Pinpoint the cell where the given text exists, returning its (x, y) midpoint coordinate. 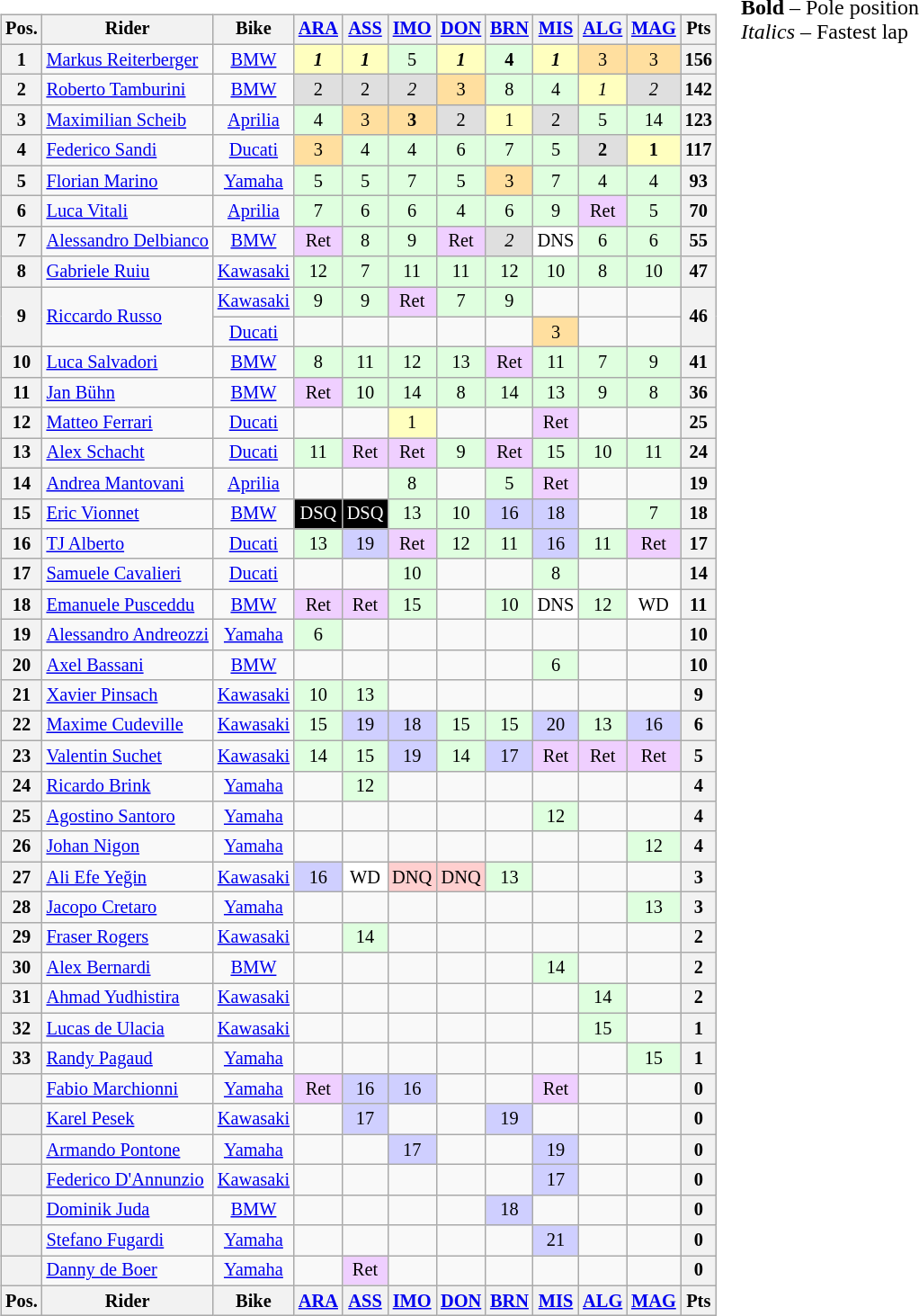
Alessandro Andreozzi (128, 635)
Valentin Suchet (128, 756)
Federico D'Annunzio (128, 1180)
Ricardo Brink (128, 786)
Johan Nigon (128, 846)
TJ Alberto (128, 544)
Karel Pesek (128, 1119)
46 (699, 317)
33 (22, 1059)
27 (22, 877)
Riccardo Russo (128, 317)
142 (699, 90)
32 (22, 1028)
Maxime Cudeville (128, 726)
Dominik Juda (128, 1210)
Ali Efe Yeğin (128, 877)
Axel Bassani (128, 665)
55 (699, 241)
Markus Reiterberger (128, 59)
156 (699, 59)
70 (699, 211)
93 (699, 181)
31 (22, 998)
22 (22, 726)
Luca Salvadori (128, 363)
23 (22, 756)
41 (699, 363)
117 (699, 150)
Fabio Marchionni (128, 1089)
Luca Vitali (128, 211)
Emanuele Pusceddu (128, 604)
Andrea Mantovani (128, 483)
Lucas de Ulacia (128, 1028)
Maximilian Scheib (128, 121)
28 (22, 908)
Roberto Tamburini (128, 90)
Fraser Rogers (128, 937)
Danny de Boer (128, 1271)
Alex Bernardi (128, 968)
Eric Vionnet (128, 514)
Samuele Cavalieri (128, 574)
30 (22, 968)
Florian Marino (128, 181)
36 (699, 393)
26 (22, 846)
Jan Bühn (128, 393)
Federico Sandi (128, 150)
123 (699, 121)
Ahmad Yudhistira (128, 998)
Stefano Fugardi (128, 1240)
Jacopo Cretaro (128, 908)
47 (699, 272)
Armando Pontone (128, 1150)
Xavier Pinsach (128, 695)
Agostino Santoro (128, 817)
Matteo Ferrari (128, 423)
Alessandro Delbianco (128, 241)
Randy Pagaud (128, 1059)
Gabriele Ruiu (128, 272)
29 (22, 937)
Alex Schacht (128, 453)
